Output the (x, y) coordinate of the center of the cell containing the given text.  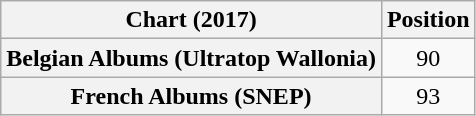
93 (428, 96)
90 (428, 58)
Position (428, 20)
Belgian Albums (Ultratop Wallonia) (192, 58)
Chart (2017) (192, 20)
French Albums (SNEP) (192, 96)
